Return the [x, y] coordinate for the center point of the cell that contains the specified text.  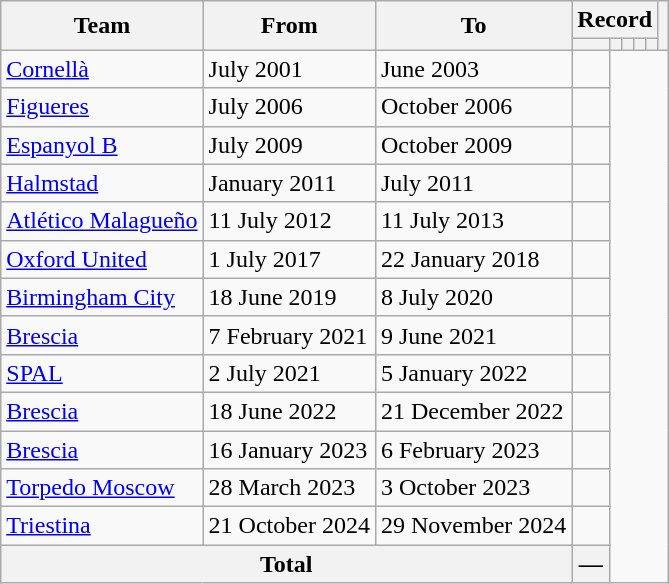
From [289, 26]
3 October 2023 [473, 488]
2 July 2021 [289, 373]
21 December 2022 [473, 411]
Halmstad [102, 183]
Espanyol B [102, 145]
21 October 2024 [289, 526]
October 2009 [473, 145]
5 January 2022 [473, 373]
11 July 2013 [473, 221]
Cornellà [102, 69]
7 February 2021 [289, 335]
Triestina [102, 526]
SPAL [102, 373]
Team [102, 26]
1 July 2017 [289, 259]
29 November 2024 [473, 526]
28 March 2023 [289, 488]
July 2001 [289, 69]
— [591, 564]
18 June 2019 [289, 297]
January 2011 [289, 183]
22 January 2018 [473, 259]
16 January 2023 [289, 449]
Birmingham City [102, 297]
6 February 2023 [473, 449]
July 2006 [289, 107]
Figueres [102, 107]
June 2003 [473, 69]
Torpedo Moscow [102, 488]
October 2006 [473, 107]
July 2011 [473, 183]
To [473, 26]
11 July 2012 [289, 221]
Atlético Malagueño [102, 221]
8 July 2020 [473, 297]
Total [286, 564]
9 June 2021 [473, 335]
Record [615, 20]
Oxford United [102, 259]
18 June 2022 [289, 411]
July 2009 [289, 145]
